Search for the cell housing the specified text and yield its (X, Y) center coordinate. 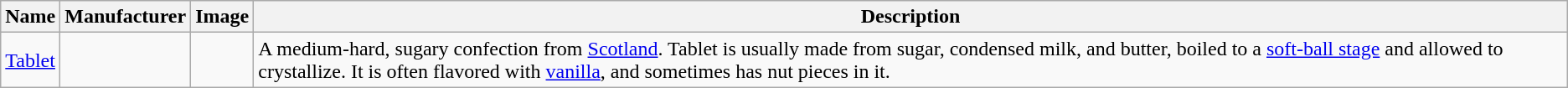
Description (910, 17)
Manufacturer (126, 17)
Tablet (30, 60)
Name (30, 17)
Image (223, 17)
